Capture the cell that displays the provided text and extract its [x, y] central coordinate. 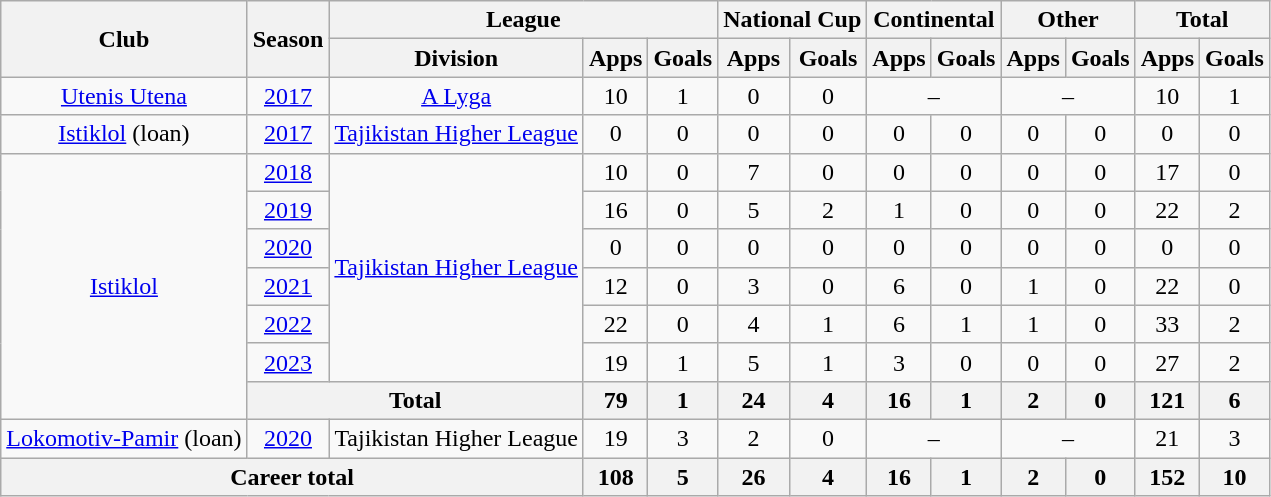
121 [1167, 400]
Other [1068, 20]
Season [288, 39]
2019 [288, 210]
League [524, 20]
A Lyga [456, 96]
Division [456, 58]
12 [615, 286]
Lokomotiv-Pamir (loan) [124, 438]
Istiklol (loan) [124, 134]
2023 [288, 362]
Career total [292, 477]
21 [1167, 438]
26 [754, 477]
108 [615, 477]
33 [1167, 324]
2021 [288, 286]
Utenis Utena [124, 96]
17 [1167, 172]
24 [754, 400]
2022 [288, 324]
27 [1167, 362]
Club [124, 39]
152 [1167, 477]
Continental [934, 20]
79 [615, 400]
Istiklol [124, 286]
National Cup [792, 20]
7 [754, 172]
2018 [288, 172]
